From the cell containing the given text, extract its center point as (x, y) coordinate. 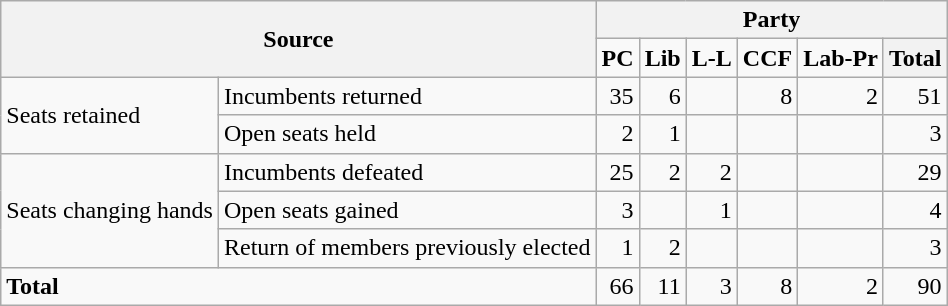
Lib (662, 58)
4 (915, 210)
Open seats held (407, 134)
35 (618, 96)
Seats changing hands (110, 210)
L-L (712, 58)
25 (618, 172)
Incumbents defeated (407, 172)
Lab-Pr (841, 58)
Incumbents returned (407, 96)
6 (662, 96)
Return of members previously elected (407, 248)
90 (915, 286)
CCF (767, 58)
Source (298, 39)
11 (662, 286)
Party (772, 20)
29 (915, 172)
Open seats gained (407, 210)
PC (618, 58)
51 (915, 96)
Seats retained (110, 115)
66 (618, 286)
